Return (X, Y) of the center of cell containing provided text 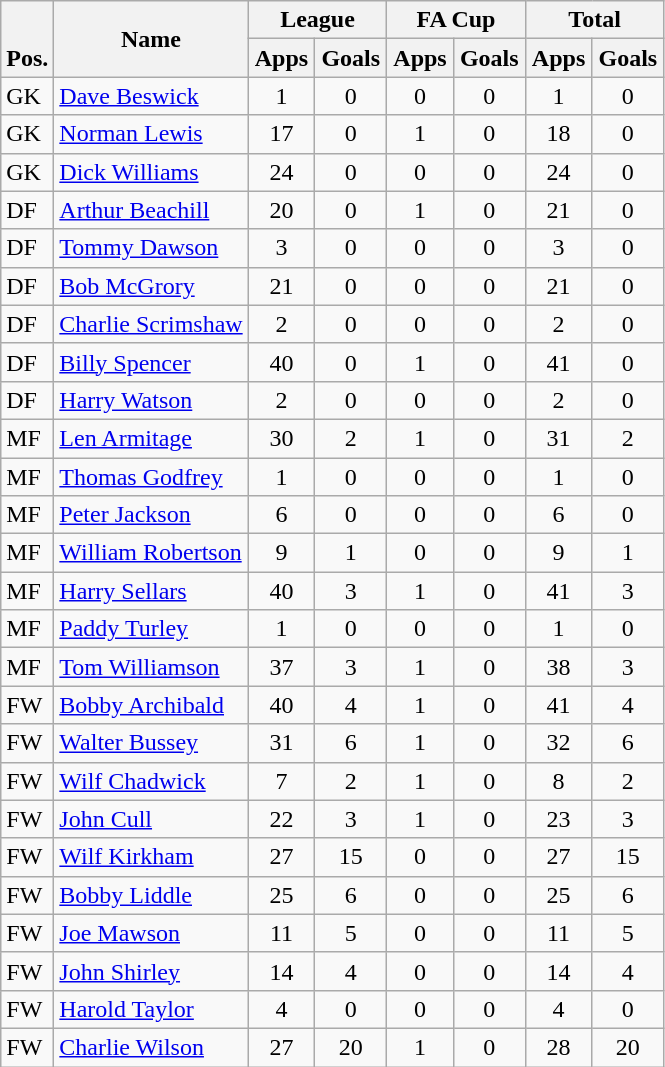
Tommy Dawson (151, 248)
23 (558, 819)
Charlie Scrimshaw (151, 324)
Tom Williamson (151, 667)
Harold Taylor (151, 1009)
28 (558, 1047)
John Shirley (151, 971)
Bob McGrory (151, 286)
Harry Watson (151, 400)
Norman Lewis (151, 134)
Walter Bussey (151, 743)
7 (282, 781)
Bobby Archibald (151, 705)
Name (151, 39)
30 (282, 438)
Dave Beswick (151, 96)
Charlie Wilson (151, 1047)
22 (282, 819)
Len Armitage (151, 438)
Bobby Liddle (151, 895)
Paddy Turley (151, 629)
32 (558, 743)
Joe Mawson (151, 933)
8 (558, 781)
Pos. (28, 39)
FA Cup (456, 20)
Dick Williams (151, 172)
Peter Jackson (151, 515)
37 (282, 667)
John Cull (151, 819)
Billy Spencer (151, 362)
William Robertson (151, 553)
Total (594, 20)
Wilf Chadwick (151, 781)
League (318, 20)
38 (558, 667)
Harry Sellars (151, 591)
17 (282, 134)
Wilf Kirkham (151, 857)
Arthur Beachill (151, 210)
Thomas Godfrey (151, 477)
18 (558, 134)
